For the text-containing cell, return its midpoint in [x, y] coordinate format. 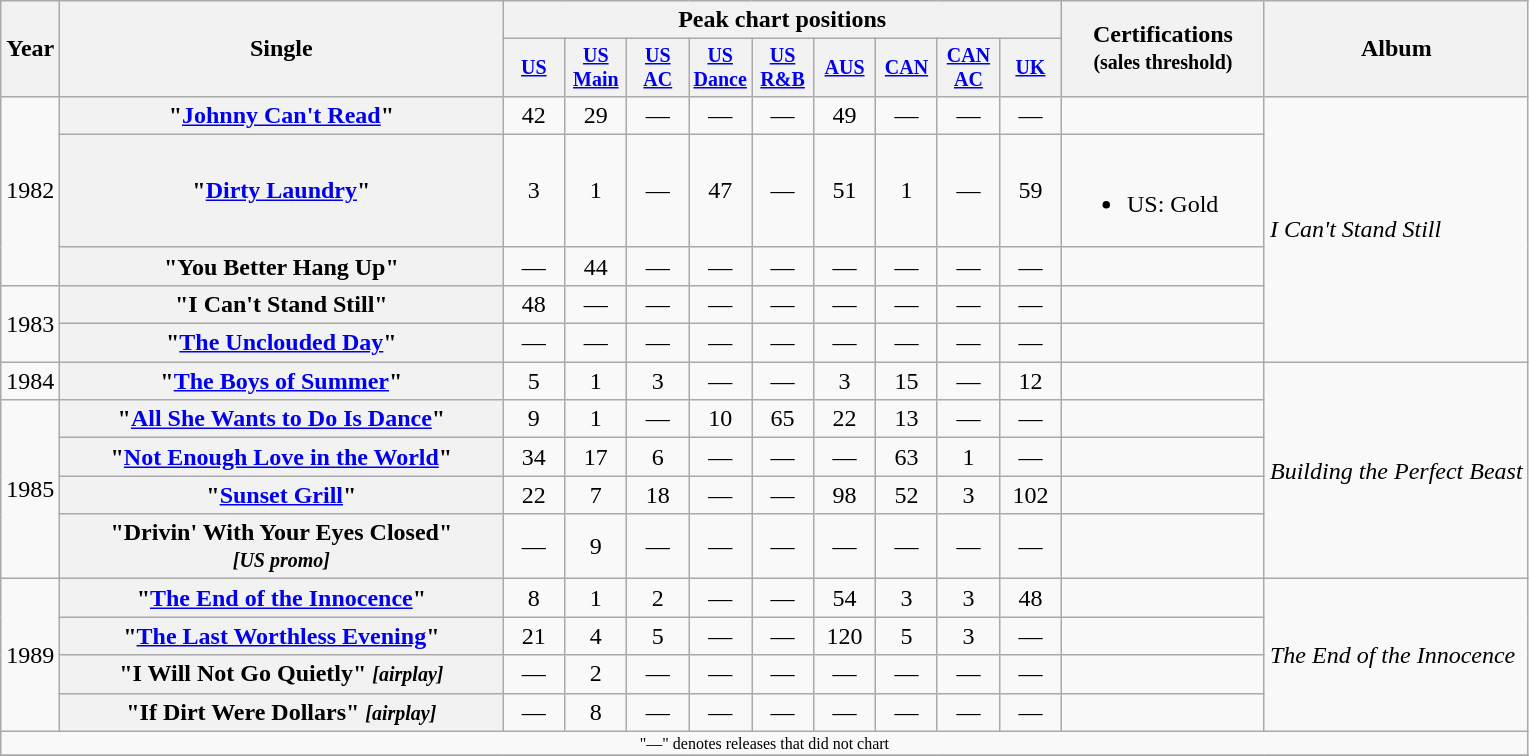
65 [783, 419]
1984 [30, 381]
"Johnny Can't Read" [282, 115]
21 [534, 636]
"If Dirt Were Dollars" [airplay] [282, 712]
CAN AC [968, 68]
17 [596, 457]
USR&B [783, 68]
AUS [845, 68]
42 [534, 115]
UK [1030, 68]
12 [1030, 381]
Building the Perfect Beast [1396, 470]
"The Boys of Summer" [282, 381]
"The Last Worthless Evening" [282, 636]
6 [658, 457]
98 [845, 495]
US: Gold [1162, 190]
"You Better Hang Up" [282, 266]
1983 [30, 323]
"The End of the Innocence" [282, 598]
18 [658, 495]
US Main [596, 68]
44 [596, 266]
"I Can't Stand Still" [282, 304]
34 [534, 457]
US [534, 68]
"The Unclouded Day" [282, 343]
63 [907, 457]
Certifications(sales threshold) [1162, 49]
"I Will Not Go Quietly" [airplay] [282, 674]
4 [596, 636]
52 [907, 495]
1982 [30, 190]
Single [282, 49]
"Not Enough Love in the World" [282, 457]
Peak chart positions [782, 20]
Year [30, 49]
I Can't Stand Still [1396, 228]
51 [845, 190]
"Sunset Grill" [282, 495]
120 [845, 636]
CAN [907, 68]
1985 [30, 490]
10 [720, 419]
US AC [658, 68]
7 [596, 495]
29 [596, 115]
"All She Wants to Do Is Dance" [282, 419]
49 [845, 115]
US Dance [720, 68]
"Dirty Laundry" [282, 190]
13 [907, 419]
The End of the Innocence [1396, 655]
Album [1396, 49]
1989 [30, 655]
"—" denotes releases that did not chart [764, 743]
102 [1030, 495]
15 [907, 381]
47 [720, 190]
59 [1030, 190]
54 [845, 598]
"Drivin' With Your Eyes Closed" [US promo] [282, 546]
